Capture the cell that displays the provided text and extract its [X, Y] central coordinate. 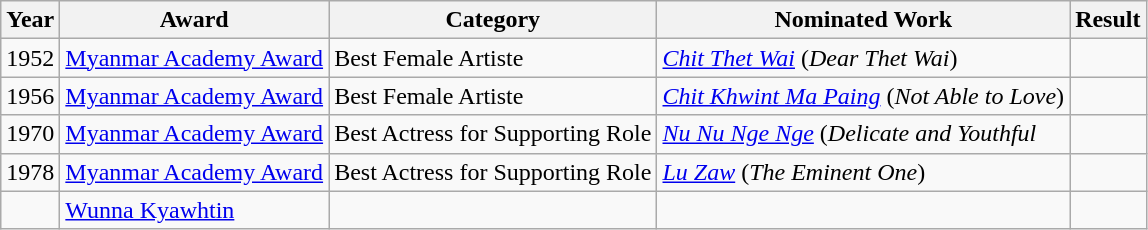
Nominated Work [864, 20]
1978 [30, 172]
Lu Zaw (The Eminent One) [864, 172]
Nu Nu Nge Nge (Delicate and Youthful [864, 134]
1952 [30, 58]
Award [194, 20]
Category [493, 20]
Year [30, 20]
1970 [30, 134]
1956 [30, 96]
Chit Khwint Ma Paing (Not Able to Love) [864, 96]
Result [1108, 20]
Chit Thet Wai (Dear Thet Wai) [864, 58]
Wunna Kyawhtin [194, 210]
